Detect which cell encompasses the target text, then output its [X, Y] center coordinate. 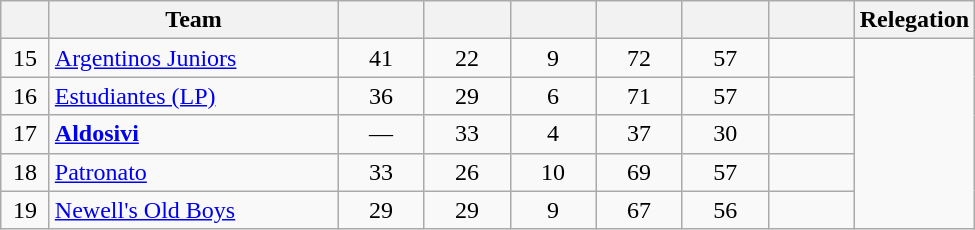
69 [639, 172]
18 [26, 172]
19 [26, 210]
36 [381, 96]
56 [725, 210]
16 [26, 96]
67 [639, 210]
22 [467, 58]
17 [26, 134]
Relegation [914, 20]
30 [725, 134]
6 [553, 96]
Estudiantes (LP) [194, 96]
41 [381, 58]
Team [194, 20]
72 [639, 58]
Aldosivi [194, 134]
— [381, 134]
Argentinos Juniors [194, 58]
Patronato [194, 172]
37 [639, 134]
15 [26, 58]
10 [553, 172]
4 [553, 134]
26 [467, 172]
71 [639, 96]
Newell's Old Boys [194, 210]
